Output the (x, y) coordinate of the center of the cell containing the given text.  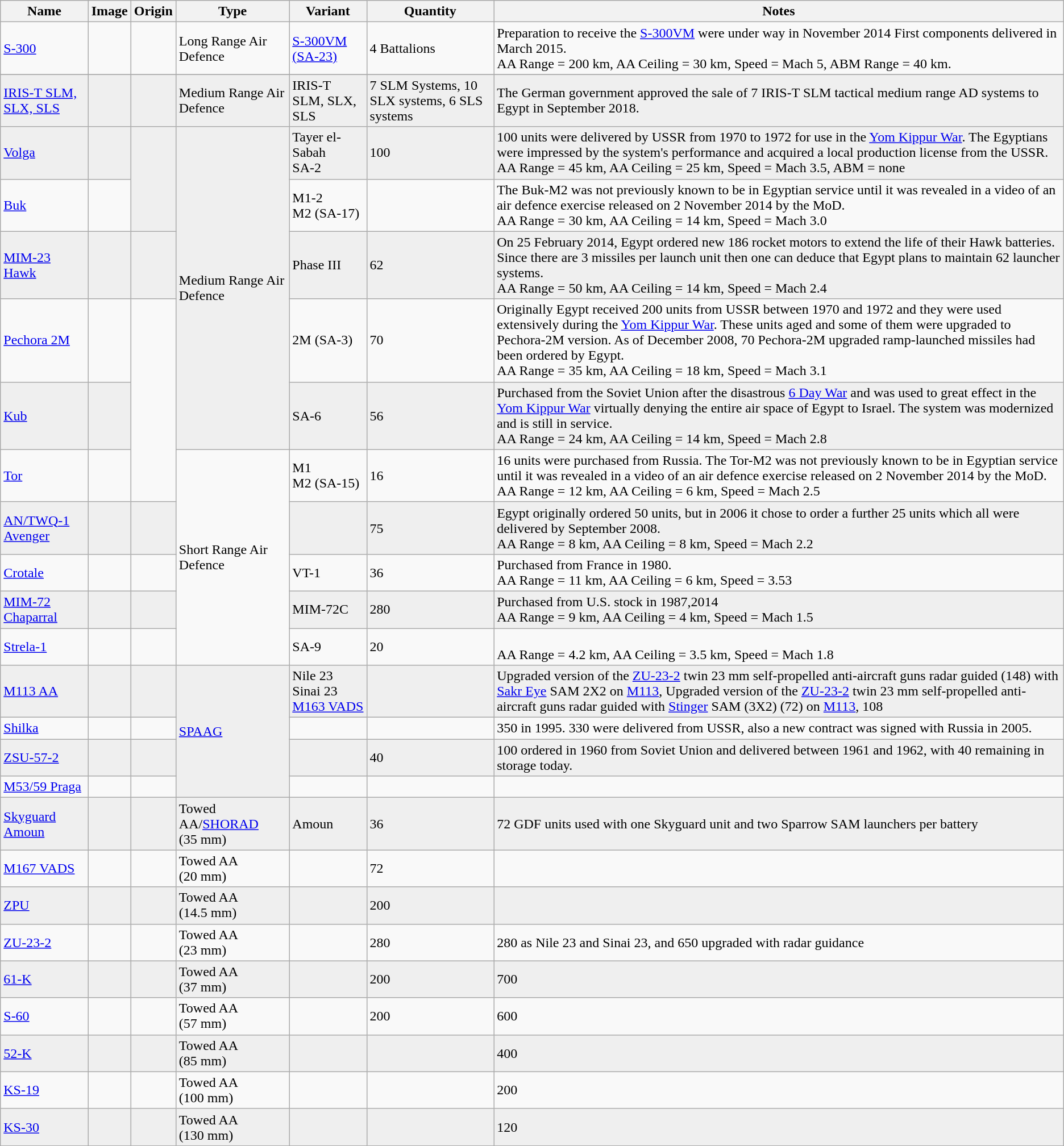
M1-2M2 (SA-17) (328, 205)
ZPU (44, 906)
Purchased from France in 1980.AA Range = 11 km, AA Ceiling = 6 km, Speed = 3.53 (779, 573)
40 (430, 758)
Towed AA (100 mm) (232, 1090)
The German government approved the sale of 7 IRIS-T SLM tactical medium range AD systems to Egypt in September 2018. (779, 101)
Shilka (44, 728)
ZU-23-2 (44, 942)
AA Range = 4.2 km, AA Ceiling = 3.5 km, Speed = Mach 1.8 (779, 647)
Towed AA (23 mm) (232, 942)
S-300VM (SA-23) (328, 48)
Long Range Air Defence (232, 48)
72 (430, 868)
700 (779, 980)
Tor (44, 476)
Towed AA/SHORAD (35 mm) (232, 824)
KS-30 (44, 1127)
16 (430, 476)
400 (779, 1053)
Amoun (328, 824)
SA-9 (328, 647)
100 (430, 153)
7 SLM Systems, 10 SLX systems, 6 SLS systems (430, 101)
Crotale (44, 573)
Kub (44, 416)
70 (430, 340)
MIM-72C (328, 609)
75 (430, 528)
MIM-72 Chaparral (44, 609)
4 Battalions (430, 48)
M53/59 Praga (44, 787)
Pechora 2M (44, 340)
Towed AA (57 mm) (232, 1016)
Phase III (328, 265)
M1M2 (SA-15) (328, 476)
56 (430, 416)
M167 VADS (44, 868)
20 (430, 647)
ZSU-57-2 (44, 758)
52-K (44, 1053)
Towed AA (20 mm) (232, 868)
KS-19 (44, 1090)
Towed AA (85 mm) (232, 1053)
72 GDF units used with one Skyguard unit and two Sparrow SAM launchers per battery (779, 824)
Tayer el-SabahSA-2 (328, 153)
Notes (779, 11)
SPAAG (232, 732)
600 (779, 1016)
2M (SA-3) (328, 340)
Skyguard Amoun (44, 824)
Origin (153, 11)
Quantity (430, 11)
Strela-1 (44, 647)
Nile 23Sinai 23M163 VADS (328, 691)
MIM-23 Hawk (44, 265)
61-K (44, 980)
280 as Nile 23 and Sinai 23, and 650 upgraded with radar guidance (779, 942)
Short Range Air Defence (232, 557)
Image (109, 11)
62 (430, 265)
SA-6 (328, 416)
350 in 1995. 330 were delivered from USSR, also a new contract was signed with Russia in 2005. (779, 728)
AN/TWQ-1 Avenger (44, 528)
Type (232, 11)
Name (44, 11)
Purchased from U.S. stock in 1987,2014AA Range = 9 km, AA Ceiling = 4 km, Speed = Mach 1.5 (779, 609)
Towed AA (37 mm) (232, 980)
VT-1 (328, 573)
100 ordered in 1960 from Soviet Union and delivered between 1961 and 1962, with 40 remaining in storage today. (779, 758)
Towed AA (14.5 mm) (232, 906)
S-60 (44, 1016)
Buk (44, 205)
S-300 (44, 48)
M113 AA (44, 691)
120 (779, 1127)
Variant (328, 11)
Towed AA (130 mm) (232, 1127)
Volga (44, 153)
